Determine the [X, Y] coordinate at the center of the cell enclosing the given text.  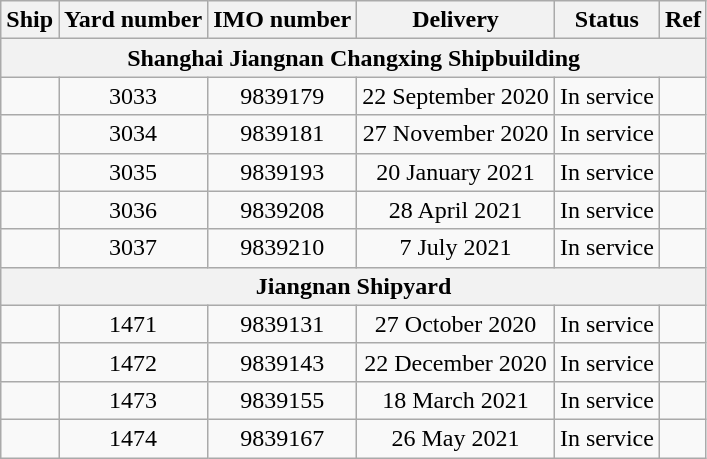
IMO number [282, 20]
9839179 [282, 96]
28 April 2021 [456, 210]
9839208 [282, 210]
1474 [134, 438]
Yard number [134, 20]
Shanghai Jiangnan Changxing Shipbuilding [354, 58]
1471 [134, 324]
3037 [134, 248]
7 July 2021 [456, 248]
Jiangnan Shipyard [354, 286]
27 October 2020 [456, 324]
9839131 [282, 324]
Ship [30, 20]
Status [606, 20]
22 December 2020 [456, 362]
3034 [134, 134]
1473 [134, 400]
9839155 [282, 400]
9839181 [282, 134]
Delivery [456, 20]
20 January 2021 [456, 172]
1472 [134, 362]
9839143 [282, 362]
3036 [134, 210]
18 March 2021 [456, 400]
26 May 2021 [456, 438]
Ref [682, 20]
9839210 [282, 248]
3033 [134, 96]
27 November 2020 [456, 134]
22 September 2020 [456, 96]
3035 [134, 172]
9839193 [282, 172]
9839167 [282, 438]
